Output the [X, Y] coordinate of the center of the cell containing the given text.  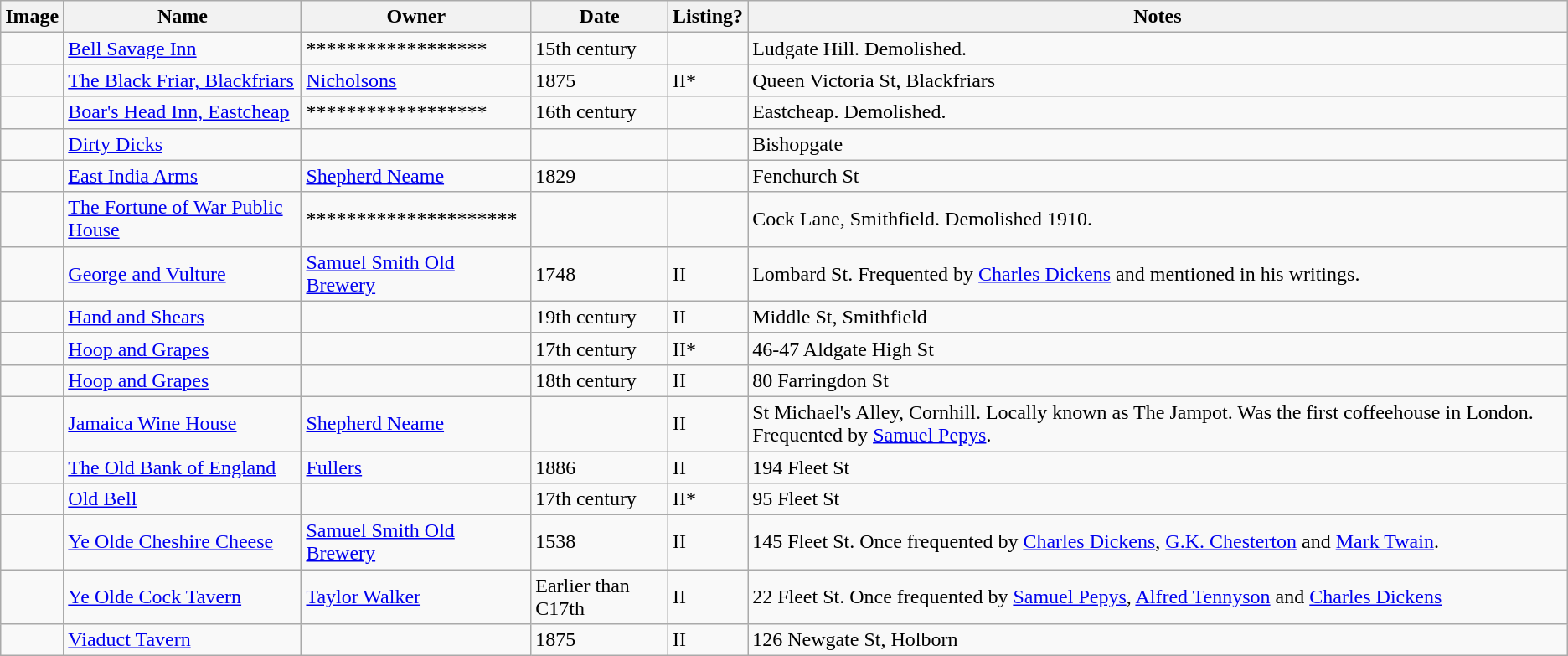
Listing? [709, 17]
The Old Bank of England [183, 467]
15th century [600, 49]
Owner [416, 17]
Jamaica Wine House [183, 424]
126 Newgate St, Holborn [1158, 640]
East India Arms [183, 176]
1538 [600, 543]
1748 [600, 273]
18th century [600, 380]
19th century [600, 317]
46-47 Aldgate High St [1158, 349]
1886 [600, 467]
Viaduct Tavern [183, 640]
Middle St, Smithfield [1158, 317]
Queen Victoria St, Blackfriars [1158, 80]
Fullers [416, 467]
Ye Olde Cheshire Cheese [183, 543]
George and Vulture [183, 273]
Name [183, 17]
Earlier than C17th [600, 597]
Cock Lane, Smithfield. Demolished 1910. [1158, 220]
The Fortune of War Public House [183, 220]
Dirty Dicks [183, 144]
Old Bell [183, 499]
16th century [600, 112]
Date [600, 17]
Notes [1158, 17]
Taylor Walker [416, 597]
Boar's Head Inn, Eastcheap [183, 112]
Bishopgate [1158, 144]
********************* [416, 220]
St Michael's Alley, Cornhill. Locally known as The Jampot. Was the first coffeehouse in London. Frequented by Samuel Pepys. [1158, 424]
1829 [600, 176]
Ye Olde Cock Tavern [183, 597]
95 Fleet St [1158, 499]
The Black Friar, Blackfriars [183, 80]
Eastcheap. Demolished. [1158, 112]
Bell Savage Inn [183, 49]
22 Fleet St. Once frequented by Samuel Pepys, Alfred Tennyson and Charles Dickens [1158, 597]
Fenchurch St [1158, 176]
145 Fleet St. Once frequented by Charles Dickens, G.K. Chesterton and Mark Twain. [1158, 543]
Ludgate Hill. Demolished. [1158, 49]
Lombard St. Frequented by Charles Dickens and mentioned in his writings. [1158, 273]
194 Fleet St [1158, 467]
Image [32, 17]
Hand and Shears [183, 317]
80 Farringdon St [1158, 380]
Nicholsons [416, 80]
